Identify which cell holds the provided text, then report its [x, y] central coordinate. 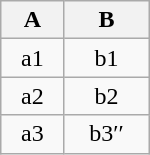
b3′′ [106, 134]
a1 [32, 58]
B [106, 20]
a3 [32, 134]
A [32, 20]
a2 [32, 96]
b1 [106, 58]
b2 [106, 96]
